Detect which cell encompasses the target text, then output its [x, y] center coordinate. 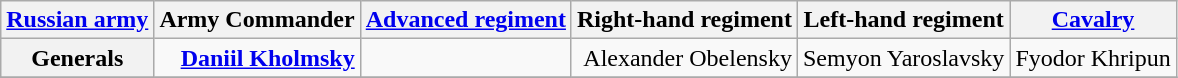
Army Commander [257, 20]
Daniil Kholmsky [257, 58]
Fyodor Khripun [1093, 58]
Cavalry [1093, 20]
Alexander Obelensky [684, 58]
Right-hand regiment [684, 20]
Advanced regiment [466, 20]
Semyon Yaroslavsky [903, 58]
Generals [78, 58]
Russian army [78, 20]
Left-hand regiment [903, 20]
